Return [X, Y] of the center of cell containing provided text 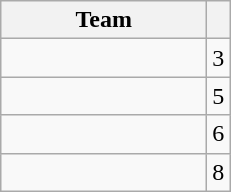
8 [218, 172]
Team [104, 20]
5 [218, 96]
6 [218, 134]
3 [218, 58]
